Search for the cell housing the specified text and yield its (X, Y) center coordinate. 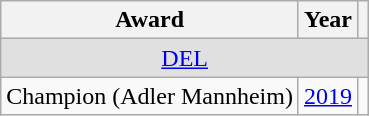
DEL (185, 58)
2019 (328, 96)
Champion (Adler Mannheim) (150, 96)
Year (328, 20)
Award (150, 20)
